Output the (X, Y) coordinate of the center of the cell containing the given text.  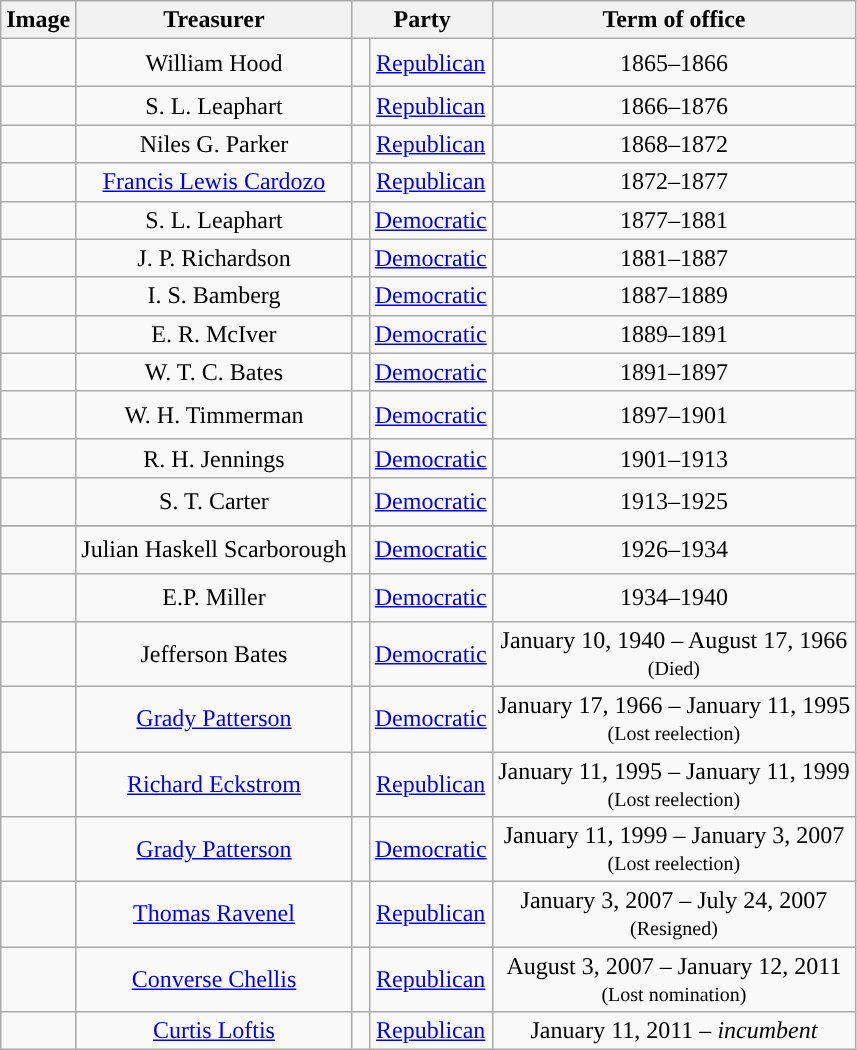
Term of office (674, 20)
Thomas Ravenel (214, 914)
Image (38, 20)
1934–1940 (674, 597)
1877–1881 (674, 220)
I. S. Bamberg (214, 296)
Francis Lewis Cardozo (214, 182)
E. R. McIver (214, 334)
1897–1901 (674, 415)
1913–1925 (674, 501)
Niles G. Parker (214, 144)
William Hood (214, 63)
January 11, 2011 – incumbent (674, 1031)
1866–1876 (674, 106)
1891–1897 (674, 372)
Party (422, 20)
R. H. Jennings (214, 458)
January 11, 1999 – January 3, 2007(Lost reelection) (674, 850)
1872–1877 (674, 182)
1865–1866 (674, 63)
W. T. C. Bates (214, 372)
Jefferson Bates (214, 654)
S. T. Carter (214, 501)
August 3, 2007 – January 12, 2011(Lost nomination) (674, 980)
1926–1934 (674, 549)
Treasurer (214, 20)
J. P. Richardson (214, 258)
W. H. Timmerman (214, 415)
January 10, 1940 – August 17, 1966(Died) (674, 654)
Curtis Loftis (214, 1031)
January 3, 2007 – July 24, 2007(Resigned) (674, 914)
January 11, 1995 – January 11, 1999(Lost reelection) (674, 784)
January 17, 1966 – January 11, 1995(Lost reelection) (674, 718)
1881–1887 (674, 258)
E.P. Miller (214, 597)
1901–1913 (674, 458)
1887–1889 (674, 296)
1868–1872 (674, 144)
1889–1891 (674, 334)
Julian Haskell Scarborough (214, 549)
Converse Chellis (214, 980)
Richard Eckstrom (214, 784)
